Return [X, Y] of the center of cell containing provided text 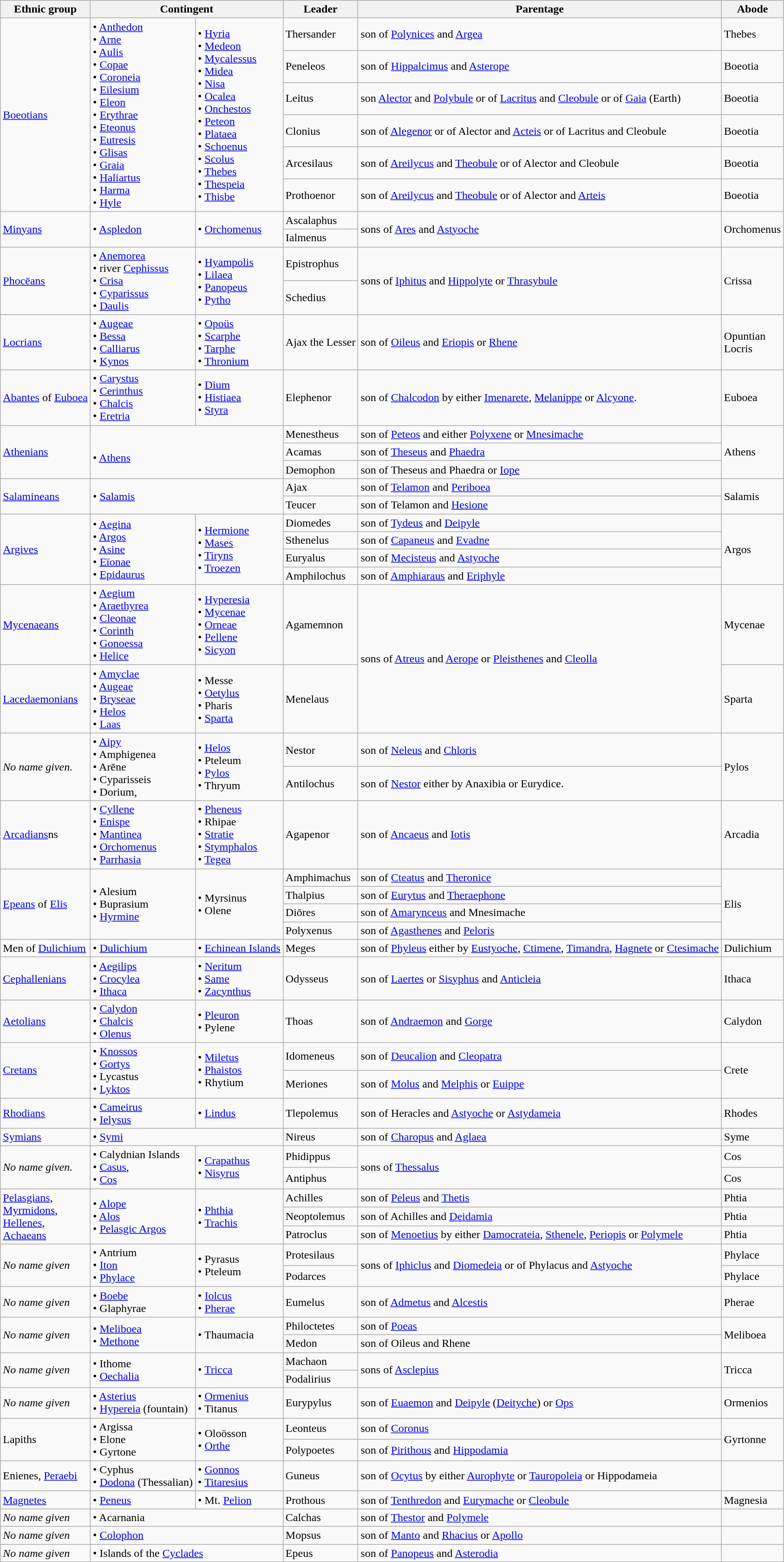
son of Amphiaraus and Eriphyle [540, 576]
son of Ancaeus and Iotis [540, 835]
Leader [320, 9]
• Echinean Islands [240, 948]
Podalirius [320, 1379]
Philoctetes [320, 1326]
son of Oileus and Rhene [540, 1344]
OpuntianLocris [752, 342]
son of Tenthredon and Eurymache or Cleobule [540, 1500]
Diomedes [320, 523]
son of Laertes or Sisyphus and Anticleia [540, 978]
• Aegilips• Crocylea• Ithaca [143, 978]
Antilochus [320, 784]
• Miletus• Phaistos• Rhytium [240, 1070]
son of Heracles and Astyoche or Astydameia [540, 1113]
Euryalus [320, 558]
Agamemnon [320, 625]
Contingent [187, 9]
• Cyllene• Enispe• Mantinea• Orchomenus• Parrhasia [143, 835]
Calydon [752, 1021]
• Boebe• Glaphyrae [143, 1302]
Odysseus [320, 978]
sons of Atreus and Aerope or Pleisthenes and Cleolla [540, 659]
sons of Ares and Astyoche [540, 229]
Sparta [752, 699]
Cephallenians [46, 978]
sons of Thessalus [540, 1167]
• Pyrasus• Pteleum [240, 1265]
Crete [752, 1070]
• Lindus [240, 1113]
son of Theseus and Phaedra or Iope [540, 469]
• Amyclae• Augeae• Bryseae• Helos• Laas [143, 699]
Polyxenus [320, 930]
son of Polynices and Argea [540, 34]
• Carystus• Cerinthus• Chalcis• Eretria [143, 398]
son of Phyleus either by Eustyoche, Ctimene, Timandra, Hagnete or Ctesimache [540, 948]
• Myrsinus• Olene [240, 904]
Ascalaphus [320, 220]
Arcesilaus [320, 163]
Epistrophus [320, 264]
son of Nestor either by Anaxibia or Eurydice. [540, 784]
Tlepolemus [320, 1113]
Lacedaemonians [46, 699]
Clonius [320, 131]
• Aspledon [143, 229]
• Iolcus• Pherae [240, 1302]
Aetolians [46, 1021]
son of Capaneus and Evadne [540, 540]
• Cyphus• Dodona (Thessalian) [143, 1476]
son of Coronus [540, 1429]
• Calydon• Chalcis• Olenus [143, 1021]
Parentage [540, 9]
• Anthedon• Arne• Aulis• Copae• Coroneia• Eilesium• Eleon• Erythrae• Eteonus• Eutresis• Glisas• Graia• Haliartus• Harma• Hyle [143, 115]
• Hyria• Medeon• Mycalessus• Midea• Nisa• Ocalea• Onchestos• Peteon• Plataea• Schoenus• Scolus• Thebes• Thespeia• Thisbe [240, 115]
Athenians [46, 452]
Pylos [752, 767]
• Alesium• Buprasium• Hyrmine [143, 904]
Epeans of Elis [46, 904]
son of Achilles and Deidamia [540, 1216]
son of Telamon and Periboea [540, 487]
• Asterius• Hypereia (fountain) [143, 1403]
son of Euaemon and Deipyle (Deityche) or Ops [540, 1403]
Amphilochus [320, 576]
• Acarnania [187, 1517]
Prothous [320, 1500]
Pelasgians,Myrmidons,Hellenes,Achaeans [46, 1217]
• Hyperesia• Mycenae• Orneae• Pellene• Sicyon [240, 625]
Elephenor [320, 398]
• Athens [187, 452]
Acamas [320, 452]
son of Ocytus by either Aurophyte or Tauropoleia or Hippodameia [540, 1476]
Meriones [320, 1084]
Cretans [46, 1070]
• Meliboea• Methone [143, 1335]
son of Areilycus and Theobule or of Alector and Cleobule [540, 163]
• Helos• Pteleum• Pylos• Thryum [240, 767]
Nestor [320, 750]
Demophon [320, 469]
sons of Iphitus and Hippolyte or Thrasybule [540, 281]
Machaon [320, 1361]
Enienes, Peraebi [46, 1476]
sons of Iphiclus and Diomedeia or of Phylacus and Astyoche [540, 1265]
• Cameirus• Ielysus [143, 1113]
Rhodes [752, 1113]
Eurypylus [320, 1403]
son of Amarynceus and Mnesimache [540, 913]
Polypoetes [320, 1450]
• Hyampolis• Lilaea• Panopeus• Pytho [240, 281]
Locrians [46, 342]
son of Andraemon and Gorge [540, 1021]
son of Pirithous and Hippodamia [540, 1450]
• Colophon [187, 1535]
Calchas [320, 1517]
Rhodians [46, 1113]
• Calydnian Islands• Casus,• Cos [143, 1167]
Tricca [752, 1370]
son of Tydeus and Deipyle [540, 523]
Agapenor [320, 835]
• Neritum• Same• Zacynthus [240, 978]
Amphimachus [320, 877]
• Pheneus• Rhipae• Stratie• Stymphalos• Tegea [240, 835]
Guneus [320, 1476]
• Ithome• Oechalia [143, 1370]
• Phthia• Trachis [240, 1217]
• Hermione• Mases• Tiryns• Troezen [240, 549]
Teucer [320, 505]
son of Theseus and Phaedra [540, 452]
Eumelus [320, 1302]
Ajax [320, 487]
• Messe• Oetylus• Pharis• Sparta [240, 699]
Nireus [320, 1137]
son of Mecisteus and Astyoche [540, 558]
• Orchomenus [240, 229]
Menestheus [320, 434]
Antiphus [320, 1178]
Orchomenus [752, 229]
Thersander [320, 34]
Elis [752, 904]
Diōres [320, 913]
Magnesia [752, 1500]
son of Areilycus and Theobule or of Alector and Arteis [540, 195]
son of Deucalion and Cleopatra [540, 1056]
son of Telamon and Hesione [540, 505]
son Alector and Polybule or of Lacritus and Cleobule or of Gaia (Earth) [540, 99]
• Islands of the Cyclades [187, 1553]
Medon [320, 1344]
• Tricca [240, 1370]
Men of Dulichium [46, 948]
Argives [46, 549]
son of Peteos and either Polyxene or Mnesimache [540, 434]
• Aegium• Araethyrea• Cleonae• Corinth• Gonoessa• Helice [143, 625]
Ithaca [752, 978]
Abantes of Euboea [46, 398]
Lapiths [46, 1439]
son of Cteatus and Theronice [540, 877]
Peneleos [320, 66]
Ialmenus [320, 238]
• Dium• Histiaea• Styra [240, 398]
Ethnic group [46, 9]
Epeus [320, 1553]
• Oloösson• Orthe [240, 1439]
• Aipy• Amphigenea• Arēne• Cyparisseis• Dorium, [143, 767]
son of Chalcodon by either Imenarete, Melanippe or Alcyone. [540, 398]
son of Alegenor or of Alector and Acteis or of Lacritus and Cleobule [540, 131]
• Gonnos• Titaresius [240, 1476]
Menelaus [320, 699]
• Anemorea• river Cephissus• Crisa• Cyparissus• Daulis [143, 281]
Mycenaeans [46, 625]
• Augeae• Bessa• Calliarus• Kynos [143, 342]
Symians [46, 1137]
Meliboea [752, 1335]
son of Thestor and Polymele [540, 1517]
Achilles [320, 1198]
Crissa [752, 281]
Podarces [320, 1276]
Thoas [320, 1021]
• Salamis [187, 496]
Euboea [752, 398]
son of Agasthenes and Peloris [540, 930]
Mycenae [752, 625]
Protesilaus [320, 1255]
son of Manto and Rhacius or Apollo [540, 1535]
Patroclus [320, 1235]
son of Eurytus and Theraephone [540, 895]
Prothoenor [320, 195]
• Antrium• Iton• Phylace [143, 1265]
son of Poeas [540, 1326]
Minyans [46, 229]
• Mt. Pelion [240, 1500]
son of Peleus and Thetis [540, 1198]
Syme [752, 1137]
son of Hippalcimus and Asterope [540, 66]
Magnetes [46, 1500]
• Opoüs• Scarphe• Tarphe• Thronium [240, 342]
Gyrtonne [752, 1439]
• Dulichium [143, 948]
Neoptolemus [320, 1216]
Arcadiansns [46, 835]
Athens [752, 452]
• Thaumacia [240, 1335]
son of Admetus and Alcestis [540, 1302]
Dulichium [752, 948]
Phidippus [320, 1157]
son of Molus and Melphis or Euippe [540, 1084]
Thalpius [320, 895]
Abode [752, 9]
Sthenelus [320, 540]
son of Menoetius by either Damocrateia, Sthenele, Periopis or Polymele [540, 1235]
Ormenios [752, 1403]
Argos [752, 549]
son of Panopeus and Asterodia [540, 1553]
Thebes [752, 34]
Arcadia [752, 835]
Ajax the Lesser [320, 342]
son of Oileus and Eriopis or Rhene [540, 342]
Phocēans [46, 281]
• Aegina• Argos• Asine• Eїonae• Epidaurus [143, 549]
son of Neleus and Chloris [540, 750]
• Alope• Alos• Pelasgic Argos [143, 1217]
Pherae [752, 1302]
• Peneus [143, 1500]
sons of Asclepius [540, 1370]
Leonteus [320, 1429]
son of Charopus and Aglaea [540, 1137]
Idomeneus [320, 1056]
• Symi [187, 1137]
• Crapathus• Nisyrus [240, 1167]
Boeotians [46, 115]
Meges [320, 948]
Salamis [752, 496]
• Pleuron• Pylene [240, 1021]
• Ormenius• Titanus [240, 1403]
Schedius [320, 297]
Salamineans [46, 496]
Leitus [320, 99]
• Argissa• Elone• Gyrtone [143, 1439]
Mopsus [320, 1535]
• Knossos• Gortys• Lycastus• Lyktos [143, 1070]
